Extract the [x, y] coordinate from the center of the cell holding the provided text.  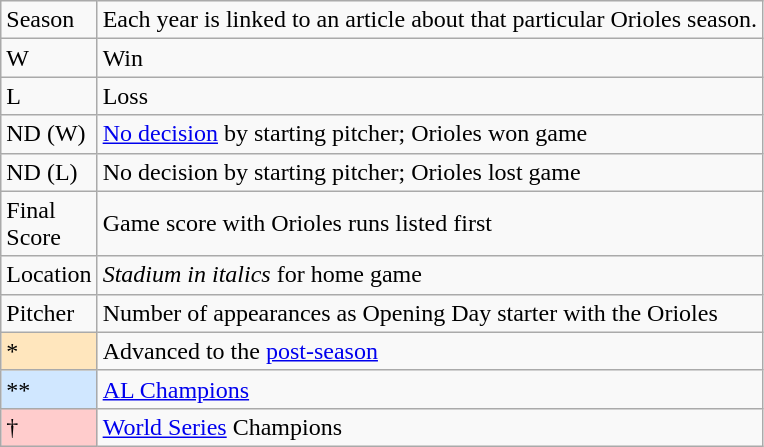
Each year is linked to an article about that particular Orioles season. [430, 20]
† [49, 427]
Advanced to the post-season [430, 351]
World Series Champions [430, 427]
Location [49, 275]
No decision by starting pitcher; Orioles lost game [430, 172]
Season [49, 20]
No decision by starting pitcher; Orioles won game [430, 134]
* [49, 351]
Game score with Orioles runs listed first [430, 224]
ND (W) [49, 134]
** [49, 389]
W [49, 58]
Pitcher [49, 313]
Win [430, 58]
AL Champions [430, 389]
ND (L) [49, 172]
FinalScore [49, 224]
Loss [430, 96]
L [49, 96]
Stadium in italics for home game [430, 275]
Number of appearances as Opening Day starter with the Orioles [430, 313]
